Provide the (x, y) coordinate of the cell's center where the given text is located.  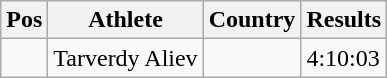
Athlete (126, 20)
Tarverdy Aliev (126, 58)
Results (344, 20)
4:10:03 (344, 58)
Country (252, 20)
Pos (24, 20)
